For the text-containing cell, return its midpoint in (X, Y) coordinate format. 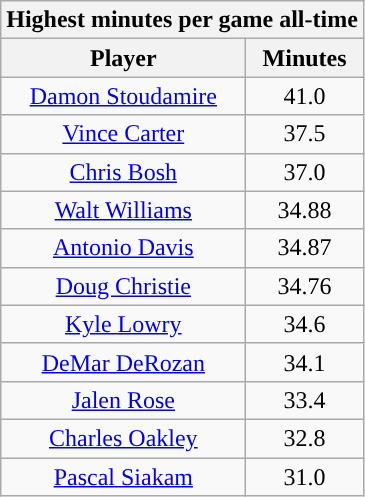
Doug Christie (124, 286)
33.4 (304, 400)
41.0 (304, 96)
34.87 (304, 248)
31.0 (304, 477)
Pascal Siakam (124, 477)
Walt Williams (124, 210)
34.88 (304, 210)
34.6 (304, 324)
Antonio Davis (124, 248)
Kyle Lowry (124, 324)
DeMar DeRozan (124, 362)
Player (124, 58)
Highest minutes per game all-time (182, 20)
Damon Stoudamire (124, 96)
Vince Carter (124, 134)
Jalen Rose (124, 400)
37.5 (304, 134)
34.76 (304, 286)
34.1 (304, 362)
Minutes (304, 58)
37.0 (304, 172)
32.8 (304, 438)
Charles Oakley (124, 438)
Chris Bosh (124, 172)
